Output the (X, Y) coordinate of the center of the cell containing the given text.  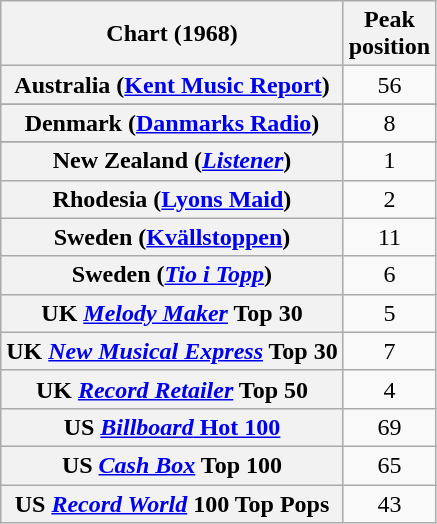
69 (389, 427)
65 (389, 465)
Sweden (Kvällstoppen) (172, 237)
5 (389, 313)
UK Record Retailer Top 50 (172, 389)
Peakposition (389, 34)
43 (389, 503)
2 (389, 199)
US Record World 100 Top Pops (172, 503)
4 (389, 389)
Denmark (Danmarks Radio) (172, 123)
8 (389, 123)
New Zealand (Listener) (172, 161)
Australia (Kent Music Report) (172, 85)
1 (389, 161)
Sweden (Tio i Topp) (172, 275)
Rhodesia (Lyons Maid) (172, 199)
7 (389, 351)
UK New Musical Express Top 30 (172, 351)
56 (389, 85)
Chart (1968) (172, 34)
6 (389, 275)
11 (389, 237)
UK Melody Maker Top 30 (172, 313)
US Billboard Hot 100 (172, 427)
US Cash Box Top 100 (172, 465)
